Detect which cell encompasses the target text, then output its (x, y) center coordinate. 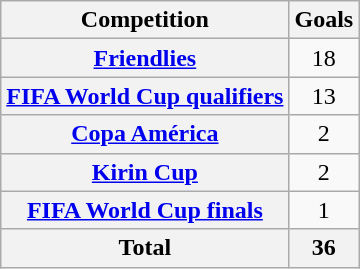
Total (145, 248)
18 (324, 58)
Competition (145, 20)
36 (324, 248)
FIFA World Cup qualifiers (145, 96)
Kirin Cup (145, 172)
FIFA World Cup finals (145, 210)
13 (324, 96)
1 (324, 210)
Friendlies (145, 58)
Goals (324, 20)
Copa América (145, 134)
